Return the [X, Y] coordinate for the center point of the cell that contains the specified text.  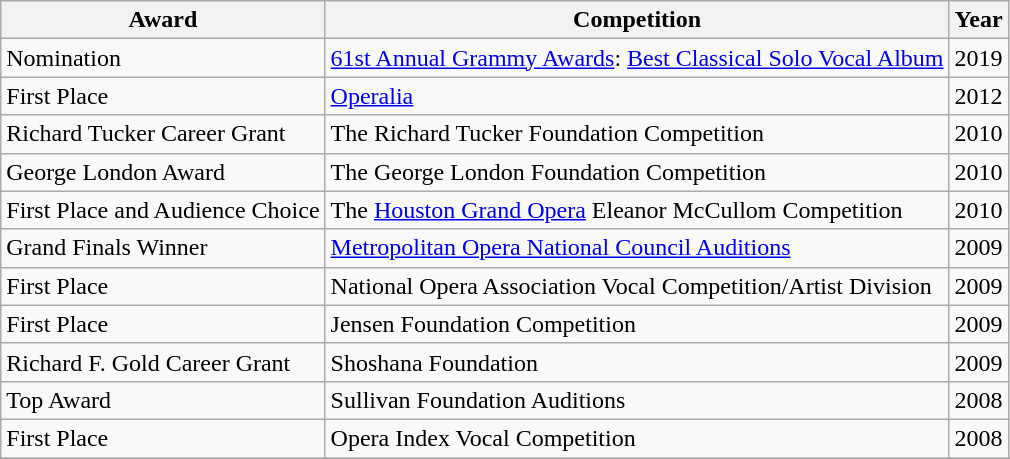
Opera Index Vocal Competition [637, 438]
2012 [978, 96]
Jensen Foundation Competition [637, 324]
2019 [978, 58]
Shoshana Foundation [637, 362]
Operalia [637, 96]
The George London Foundation Competition [637, 172]
Nomination [163, 58]
Richard F. Gold Career Grant [163, 362]
National Opera Association Vocal Competition/Artist Division [637, 286]
Grand Finals Winner [163, 248]
Richard Tucker Career Grant [163, 134]
The Richard Tucker Foundation Competition [637, 134]
Award [163, 20]
Top Award [163, 400]
Metropolitan Opera National Council Auditions [637, 248]
First Place and Audience Choice [163, 210]
Competition [637, 20]
61st Annual Grammy Awards: Best Classical Solo Vocal Album [637, 58]
Year [978, 20]
The Houston Grand Opera Eleanor McCullom Competition [637, 210]
Sullivan Foundation Auditions [637, 400]
George London Award [163, 172]
